Extract the (X, Y) coordinate from the center of the cell holding the provided text.  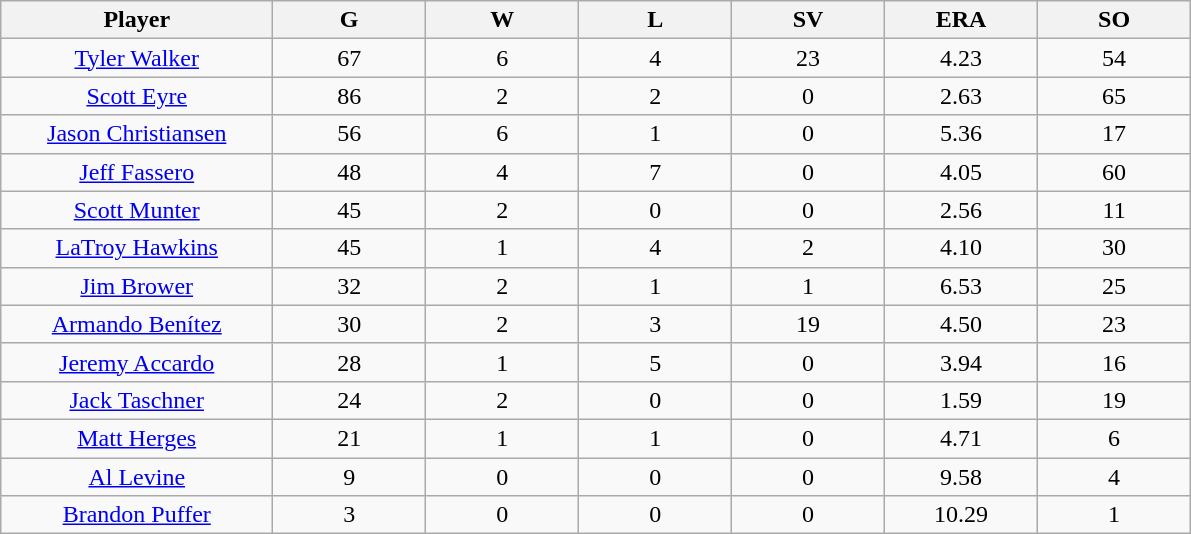
17 (1114, 134)
Matt Herges (137, 438)
11 (1114, 210)
48 (350, 172)
54 (1114, 58)
9 (350, 477)
Player (137, 20)
LaTroy Hawkins (137, 248)
2.63 (962, 96)
24 (350, 400)
86 (350, 96)
4.23 (962, 58)
Scott Eyre (137, 96)
60 (1114, 172)
Al Levine (137, 477)
6.53 (962, 286)
W (502, 20)
Armando Benítez (137, 324)
Jim Brower (137, 286)
L (656, 20)
4.71 (962, 438)
4.10 (962, 248)
4.50 (962, 324)
25 (1114, 286)
1.59 (962, 400)
7 (656, 172)
16 (1114, 362)
SO (1114, 20)
Jason Christiansen (137, 134)
5 (656, 362)
5.36 (962, 134)
9.58 (962, 477)
10.29 (962, 515)
Scott Munter (137, 210)
Jeff Fassero (137, 172)
Jeremy Accardo (137, 362)
3.94 (962, 362)
21 (350, 438)
32 (350, 286)
65 (1114, 96)
ERA (962, 20)
Jack Taschner (137, 400)
Brandon Puffer (137, 515)
SV (808, 20)
Tyler Walker (137, 58)
4.05 (962, 172)
2.56 (962, 210)
56 (350, 134)
G (350, 20)
67 (350, 58)
28 (350, 362)
